Output the [x, y] coordinate of the center of the cell containing the given text.  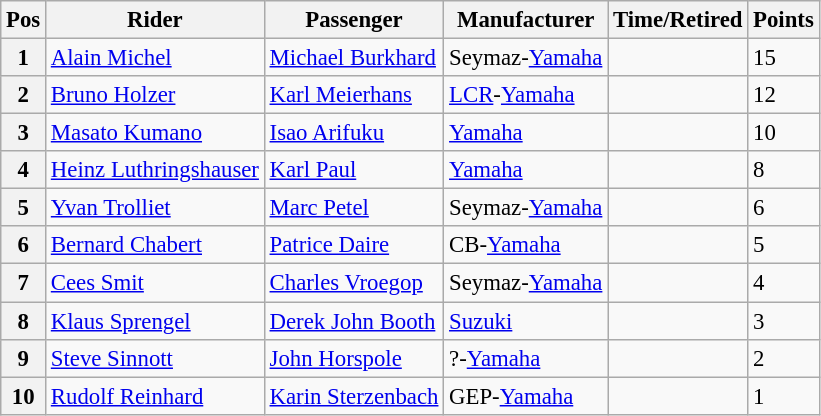
Patrice Daire [354, 245]
Klaus Sprengel [156, 321]
Karl Paul [354, 170]
John Horspole [354, 358]
Charles Vroegop [354, 283]
Isao Arifuku [354, 133]
?-Yamaha [526, 358]
Steve Sinnott [156, 358]
CB-Yamaha [526, 245]
Pos [24, 20]
Time/Retired [678, 20]
Points [784, 20]
Karin Sterzenbach [354, 396]
Suzuki [526, 321]
Rider [156, 20]
Karl Meierhans [354, 95]
12 [784, 95]
9 [24, 358]
Cees Smit [156, 283]
Michael Burkhard [354, 58]
Heinz Luthringshauser [156, 170]
GEP-Yamaha [526, 396]
Marc Petel [354, 208]
LCR-Yamaha [526, 95]
Bernard Chabert [156, 245]
Manufacturer [526, 20]
Passenger [354, 20]
Rudolf Reinhard [156, 396]
Derek John Booth [354, 321]
Masato Kumano [156, 133]
Alain Michel [156, 58]
Yvan Trolliet [156, 208]
7 [24, 283]
15 [784, 58]
Bruno Holzer [156, 95]
